Capture the cell that displays the provided text and extract its (X, Y) central coordinate. 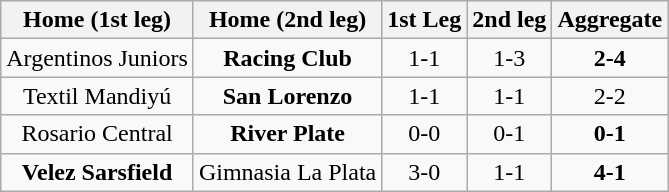
River Plate (287, 134)
Racing Club (287, 58)
Home (1st leg) (98, 20)
Argentinos Juniors (98, 58)
Home (2nd leg) (287, 20)
2-2 (610, 96)
2nd leg (510, 20)
1st Leg (424, 20)
San Lorenzo (287, 96)
Textil Mandiyú (98, 96)
2-4 (610, 58)
Rosario Central (98, 134)
0-0 (424, 134)
Aggregate (610, 20)
3-0 (424, 172)
1-3 (510, 58)
Velez Sarsfield (98, 172)
4-1 (610, 172)
Gimnasia La Plata (287, 172)
